Locate the cell with the specified text and output its [x, y] center coordinate. 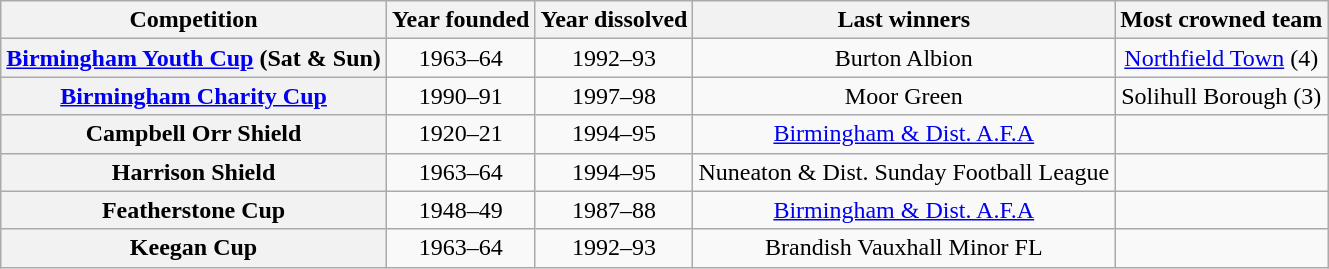
Last winners [904, 20]
Harrison Shield [194, 172]
Burton Albion [904, 58]
Birmingham Youth Cup (Sat & Sun) [194, 58]
Nuneaton & Dist. Sunday Football League [904, 172]
Birmingham Charity Cup [194, 96]
Competition [194, 20]
Solihull Borough (3) [1222, 96]
Featherstone Cup [194, 210]
1997–98 [614, 96]
Moor Green [904, 96]
1948–49 [460, 210]
Brandish Vauxhall Minor FL [904, 248]
Year dissolved [614, 20]
Year founded [460, 20]
Keegan Cup [194, 248]
Most crowned team [1222, 20]
1987–88 [614, 210]
1990–91 [460, 96]
Northfield Town (4) [1222, 58]
Campbell Orr Shield [194, 134]
1920–21 [460, 134]
